Provide the [X, Y] coordinate of the cell's center where the given text is located.  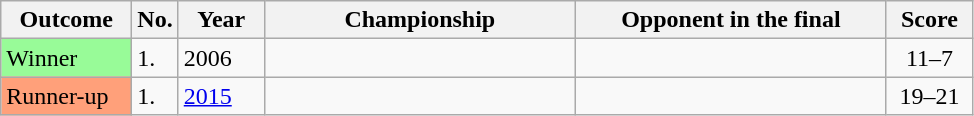
Runner-up [66, 96]
Score [929, 20]
Championship [420, 20]
Year [221, 20]
2015 [221, 96]
No. [155, 20]
Winner [66, 58]
11–7 [929, 58]
19–21 [929, 96]
Outcome [66, 20]
Opponent in the final [730, 20]
2006 [221, 58]
